Locate the cell with the specified text and output its [X, Y] center coordinate. 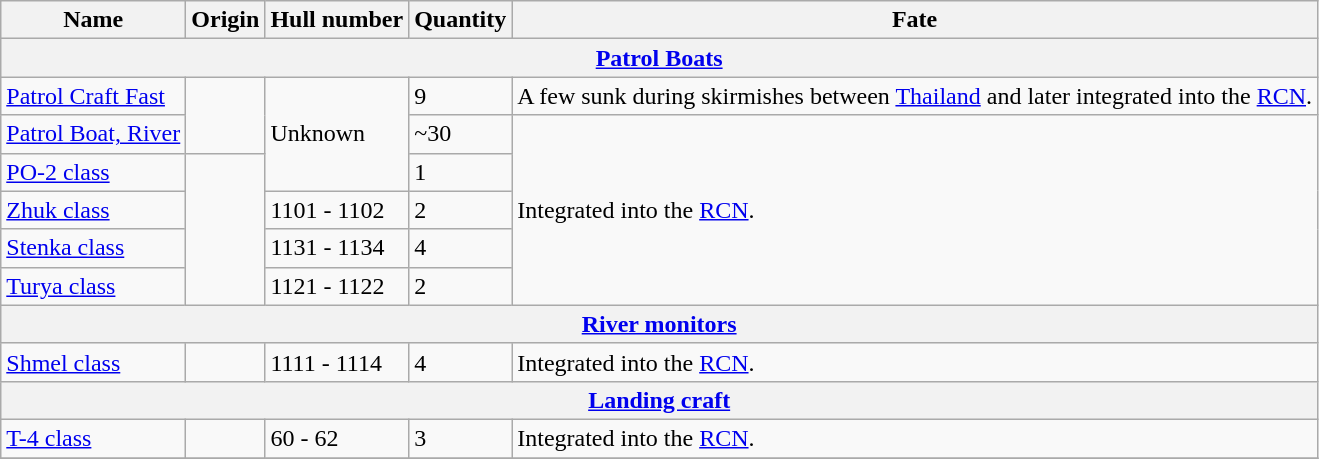
Quantity [460, 20]
3 [460, 438]
A few sunk during skirmishes between Thailand and later integrated into the RCN. [915, 96]
Name [94, 20]
Hull number [337, 20]
1121 - 1122 [337, 286]
~30 [460, 134]
Patrol Boat, River [94, 134]
Landing craft [660, 400]
9 [460, 96]
PO-2 class [94, 172]
River monitors [660, 324]
Patrol Craft Fast [94, 96]
1111 - 1114 [337, 362]
60 - 62 [337, 438]
Stenka class [94, 248]
Unknown [337, 134]
1131 - 1134 [337, 248]
T-4 class [94, 438]
1101 - 1102 [337, 210]
Shmel class [94, 362]
Fate [915, 20]
1 [460, 172]
Zhuk class [94, 210]
Origin [226, 20]
Turya class [94, 286]
Patrol Boats [660, 58]
